Detect which cell encompasses the target text, then output its (x, y) center coordinate. 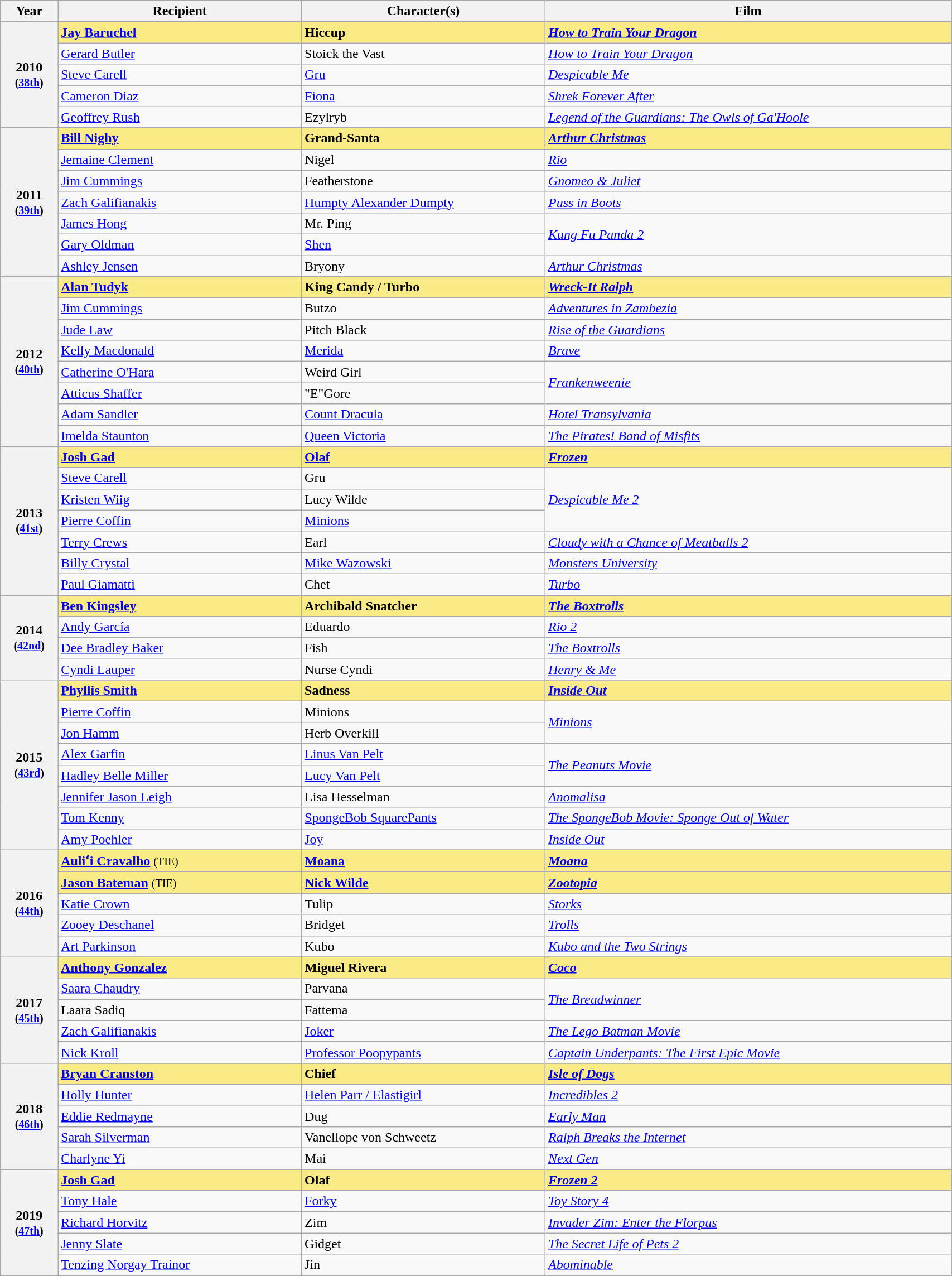
Atticus Shaffer (180, 393)
Film (748, 11)
Nurse Cyndi (424, 670)
Next Gen (748, 1159)
Fiona (424, 96)
Lucy Wilde (424, 499)
Grand-Santa (424, 138)
Monsters University (748, 563)
Nick Kroll (180, 1052)
The Peanuts Movie (748, 765)
Cameron Diaz (180, 96)
Rio (748, 160)
Ezylryb (424, 117)
Incredibles 2 (748, 1095)
Tony Hale (180, 1201)
Kubo and the Two Strings (748, 946)
Frozen (748, 457)
Butzo (424, 309)
Chief (424, 1073)
Trolls (748, 925)
Stoick the Vast (424, 54)
Gary Oldman (180, 244)
Lisa Hesselman (424, 797)
Sarah Silverman (180, 1138)
Imelda Staunton (180, 436)
Early Man (748, 1116)
Despicable Me 2 (748, 499)
Kristen Wiig (180, 499)
Earl (424, 542)
Adventures in Zambezia (748, 309)
Shen (424, 244)
Recipient (180, 11)
Charlyne Yi (180, 1159)
The Lego Batman Movie (748, 1031)
Kelly Macdonald (180, 351)
Chet (424, 584)
Joy (424, 839)
Art Parkinson (180, 946)
Cloudy with a Chance of Meatballs 2 (748, 542)
Jennifer Jason Leigh (180, 797)
SpongeBob SquarePants (424, 818)
Eddie Redmayne (180, 1116)
Fish (424, 648)
Coco (748, 967)
Zootopia (748, 883)
2010 (38th) (29, 75)
Queen Victoria (424, 436)
Frankenweenie (748, 383)
2016 (44th) (29, 903)
Miguel Rivera (424, 967)
Mike Wazowski (424, 563)
Sadness (424, 691)
Gidget (424, 1244)
The Breadwinner (748, 999)
Hiccup (424, 32)
Dug (424, 1116)
Hadley Belle Miller (180, 776)
2013 (41st) (29, 521)
Geoffrey Rush (180, 117)
Abominable (748, 1265)
Fattema (424, 1010)
2019 (47th) (29, 1222)
Kung Fu Panda 2 (748, 234)
Jon Hamm (180, 733)
Anomalisa (748, 797)
Anthony Gonzalez (180, 967)
Auliʻi Cravalho (TIE) (180, 861)
2012 (40th) (29, 362)
Nick Wilde (424, 883)
Count Dracula (424, 415)
Ashley Jensen (180, 266)
Forky (424, 1201)
Tulip (424, 904)
Rise of the Guardians (748, 330)
Archibald Snatcher (424, 605)
Despicable Me (748, 75)
Tenzing Norgay Trainor (180, 1265)
The Secret Life of Pets 2 (748, 1244)
2011 (39th) (29, 202)
Linus Van Pelt (424, 754)
Character(s) (424, 11)
Bill Nighy (180, 138)
Eduardo (424, 627)
Paul Giamatti (180, 584)
"E"Gore (424, 393)
Ralph Breaks the Internet (748, 1138)
Saara Chaudry (180, 989)
Alan Tudyk (180, 287)
Turbo (748, 584)
Bridget (424, 925)
Brave (748, 351)
Jude Law (180, 330)
2017 (45th) (29, 1010)
Phyllis Smith (180, 691)
Jason Bateman (TIE) (180, 883)
Nigel (424, 160)
Jay Baruchel (180, 32)
Kubo (424, 946)
Parvana (424, 989)
Richard Horvitz (180, 1222)
Rio 2 (748, 627)
2015 (43rd) (29, 765)
The Pirates! Band of Misfits (748, 436)
Ben Kingsley (180, 605)
Laara Sadiq (180, 1010)
James Hong (180, 223)
Storks (748, 904)
Jemaine Clement (180, 160)
Andy García (180, 627)
Herb Overkill (424, 733)
Adam Sandler (180, 415)
Dee Bradley Baker (180, 648)
Captain Underpants: The First Epic Movie (748, 1052)
Wreck-It Ralph (748, 287)
Lucy Van Pelt (424, 776)
Weird Girl (424, 372)
Gnomeo & Juliet (748, 181)
Professor Poopypants (424, 1052)
Terry Crews (180, 542)
Merida (424, 351)
2014 (42nd) (29, 637)
King Candy / Turbo (424, 287)
Mr. Ping (424, 223)
Bryony (424, 266)
Bryan Cranston (180, 1073)
Zooey Deschanel (180, 925)
Pitch Black (424, 330)
Joker (424, 1031)
Helen Parr / Elastigirl (424, 1095)
Holly Hunter (180, 1095)
Isle of Dogs (748, 1073)
Humpty Alexander Dumpty (424, 202)
Frozen 2 (748, 1180)
Legend of the Guardians: The Owls of Ga'Hoole (748, 117)
Zim (424, 1222)
Puss in Boots (748, 202)
Billy Crystal (180, 563)
Toy Story 4 (748, 1201)
The SpongeBob Movie: Sponge Out of Water (748, 818)
Catherine O'Hara (180, 372)
Vanellope von Schweetz (424, 1138)
Tom Kenny (180, 818)
Alex Garfin (180, 754)
Hotel Transylvania (748, 415)
Jenny Slate (180, 1244)
Jin (424, 1265)
Featherstone (424, 181)
Year (29, 11)
Shrek Forever After (748, 96)
Mai (424, 1159)
Gerard Butler (180, 54)
2018 (46th) (29, 1116)
Katie Crown (180, 904)
Invader Zim: Enter the Florpus (748, 1222)
Amy Poehler (180, 839)
Cyndi Lauper (180, 670)
Henry & Me (748, 670)
